Provide the (X, Y) coordinate of the cell's center where the given text is located.  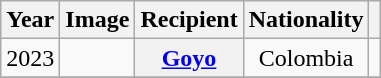
Recipient (189, 20)
Year (30, 20)
Image (98, 20)
Colombia (306, 58)
Goyo (189, 58)
2023 (30, 58)
Nationality (306, 20)
